Return [x, y] of the center of cell containing provided text 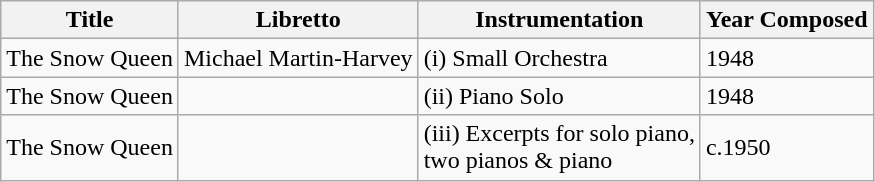
Michael Martin-Harvey [298, 58]
Libretto [298, 20]
Title [90, 20]
(iii) Excerpts for solo piano,two pianos & piano [559, 148]
(ii) Piano Solo [559, 96]
Year Composed [786, 20]
(i) Small Orchestra [559, 58]
Instrumentation [559, 20]
c.1950 [786, 148]
